Detect which cell encompasses the target text, then output its (X, Y) center coordinate. 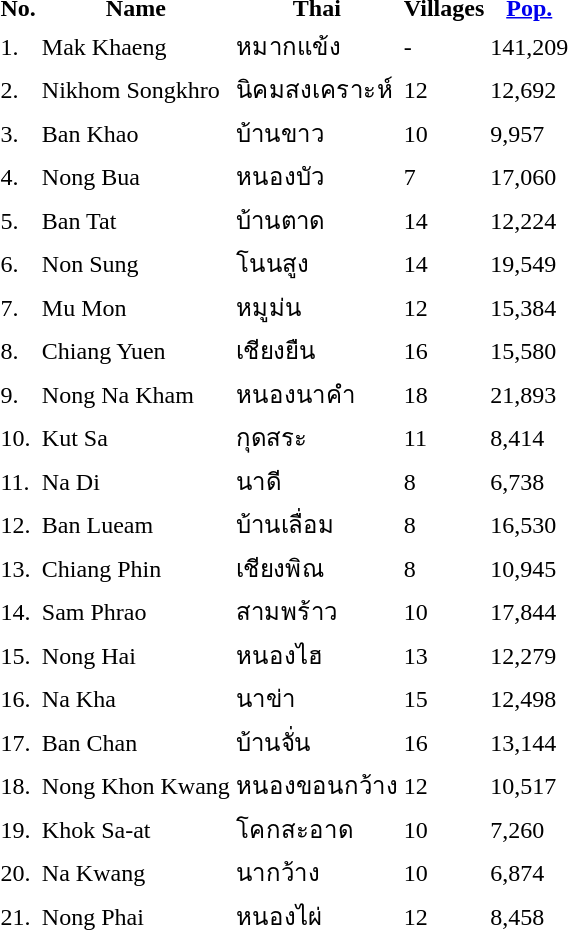
18 (444, 394)
บ้านตาด (316, 220)
เชียงยืน (316, 350)
Ban Lueam (136, 524)
Nong Khon Kwang (136, 786)
Non Sung (136, 264)
โคกสะอาด (316, 829)
Ban Khao (136, 133)
นากว้าง (316, 872)
Khok Sa-at (136, 829)
หนองนาคำ (316, 394)
15 (444, 698)
Mu Mon (136, 307)
Chiang Yuen (136, 350)
- (444, 46)
Nikhom Songkhro (136, 90)
หนองไฮ (316, 655)
นาดี (316, 481)
7 (444, 176)
กุดสระ (316, 438)
หนองขอนกว้าง (316, 786)
สามพร้าว (316, 612)
13 (444, 655)
Chiang Phin (136, 568)
Na Di (136, 481)
Na Kwang (136, 872)
Nong Na Kham (136, 394)
Mak Khaeng (136, 46)
หนองบัว (316, 176)
หมากแข้ง (316, 46)
Ban Chan (136, 742)
นาข่า (316, 698)
เชียงพิณ (316, 568)
บ้านเลื่อม (316, 524)
หมูม่น (316, 307)
โนนสูง (316, 264)
Nong Hai (136, 655)
Sam Phrao (136, 612)
บ้านขาว (316, 133)
Na Kha (136, 698)
Kut Sa (136, 438)
11 (444, 438)
Ban Tat (136, 220)
นิคมสงเคราะห์ (316, 90)
Nong Bua (136, 176)
บ้านจั่น (316, 742)
